Identify which cell holds the provided text, then report its (X, Y) central coordinate. 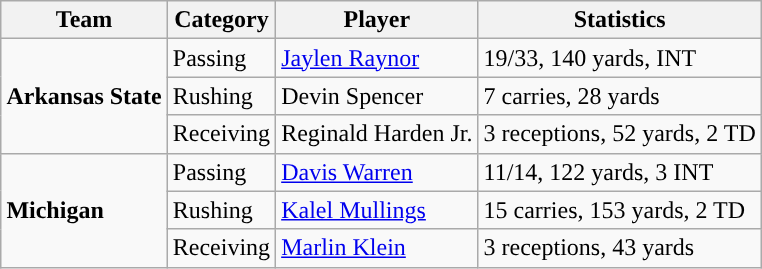
Marlin Klein (377, 248)
3 receptions, 43 yards (620, 248)
Team (84, 20)
Player (377, 20)
19/33, 140 yards, INT (620, 58)
Category (221, 20)
Devin Spencer (377, 96)
Reginald Harden Jr. (377, 134)
7 carries, 28 yards (620, 96)
11/14, 122 yards, 3 INT (620, 172)
Davis Warren (377, 172)
Jaylen Raynor (377, 58)
15 carries, 153 yards, 2 TD (620, 210)
3 receptions, 52 yards, 2 TD (620, 134)
Kalel Mullings (377, 210)
Michigan (84, 210)
Statistics (620, 20)
Arkansas State (84, 96)
